Provide the (x, y) coordinate of the cell's center where the given text is located.  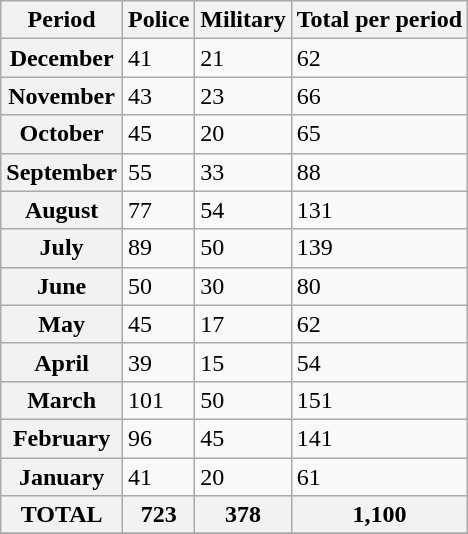
131 (379, 210)
Police (158, 20)
65 (379, 134)
96 (158, 438)
61 (379, 477)
May (62, 324)
88 (379, 172)
September (62, 172)
21 (243, 58)
378 (243, 515)
33 (243, 172)
30 (243, 286)
139 (379, 248)
43 (158, 96)
77 (158, 210)
August (62, 210)
December (62, 58)
November (62, 96)
October (62, 134)
January (62, 477)
151 (379, 400)
23 (243, 96)
66 (379, 96)
17 (243, 324)
April (62, 362)
1,100 (379, 515)
TOTAL (62, 515)
39 (158, 362)
Period (62, 20)
141 (379, 438)
55 (158, 172)
89 (158, 248)
101 (158, 400)
July (62, 248)
Total per period (379, 20)
15 (243, 362)
80 (379, 286)
Military (243, 20)
February (62, 438)
June (62, 286)
723 (158, 515)
March (62, 400)
